Identify which cell holds the provided text, then report its [X, Y] central coordinate. 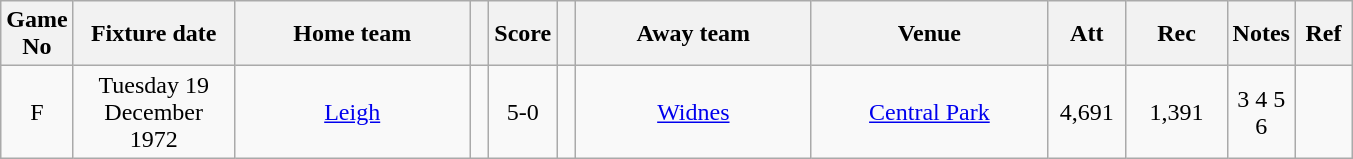
Rec [1176, 34]
Notes [1261, 34]
Home team [352, 34]
Away team [693, 34]
5-0 [523, 112]
Game No [37, 34]
3 4 5 6 [1261, 112]
Ref [1323, 34]
F [37, 112]
Fixture date [154, 34]
Central Park [929, 112]
Tuesday 19 December 1972 [154, 112]
Leigh [352, 112]
4,691 [1086, 112]
Score [523, 34]
1,391 [1176, 112]
Venue [929, 34]
Att [1086, 34]
Widnes [693, 112]
